Scan for the cell matching the given text and deliver its [x, y] coordinate at center. 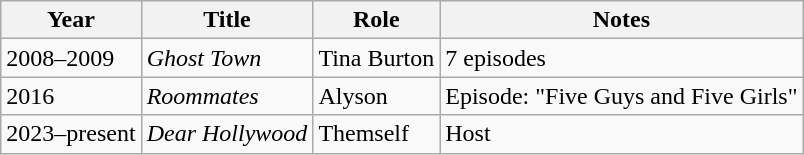
Episode: "Five Guys and Five Girls" [622, 96]
Alyson [376, 96]
Ghost Town [227, 58]
Tina Burton [376, 58]
Year [71, 20]
2008–2009 [71, 58]
Themself [376, 134]
2016 [71, 96]
Host [622, 134]
Roommates [227, 96]
7 episodes [622, 58]
2023–present [71, 134]
Title [227, 20]
Dear Hollywood [227, 134]
Role [376, 20]
Notes [622, 20]
